Detect which cell encompasses the target text, then output its (x, y) center coordinate. 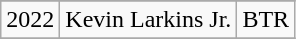
2022 (30, 20)
Kevin Larkins Jr. (148, 20)
BTR (266, 20)
